Determine the (X, Y) coordinate at the center of the cell enclosing the given text.  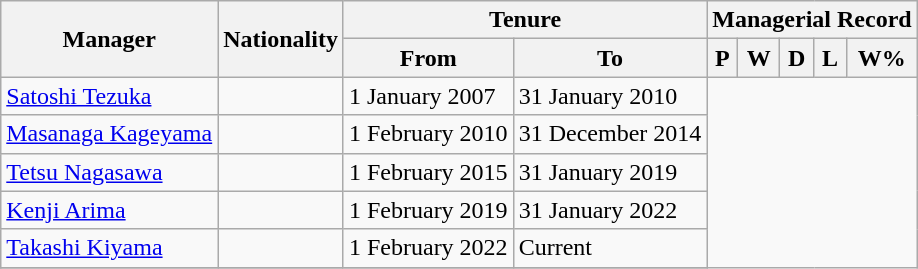
1 February 2019 (428, 210)
1 January 2007 (428, 96)
31 January 2022 (610, 210)
Current (610, 248)
From (428, 58)
1 February 2022 (428, 248)
Satoshi Tezuka (110, 96)
Managerial Record (812, 20)
Manager (110, 39)
Nationality (281, 39)
P (722, 58)
W% (882, 58)
Masanaga Kageyama (110, 134)
D (797, 58)
L (830, 58)
To (610, 58)
Takashi Kiyama (110, 248)
31 January 2010 (610, 96)
1 February 2010 (428, 134)
31 December 2014 (610, 134)
Tenure (524, 20)
Kenji Arima (110, 210)
31 January 2019 (610, 172)
1 February 2015 (428, 172)
Tetsu Nagasawa (110, 172)
W (759, 58)
